Find where the given text appears and provide that cell's center as (X, Y) coordinate. 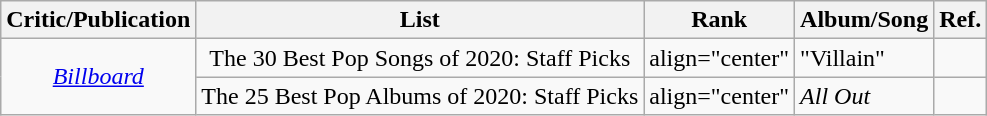
Rank (720, 20)
Billboard (98, 77)
All Out (864, 96)
The 25 Best Pop Albums of 2020: Staff Picks (420, 96)
The 30 Best Pop Songs of 2020: Staff Picks (420, 58)
List (420, 20)
Ref. (960, 20)
Album/Song (864, 20)
"Villain" (864, 58)
Critic/Publication (98, 20)
